For the text-containing cell, return its midpoint in [X, Y] coordinate format. 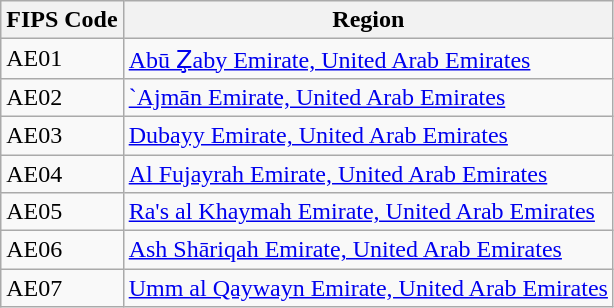
Ash Shāriqah Emirate, United Arab Emirates [368, 250]
FIPS Code [62, 20]
Umm al Qaywayn Emirate, United Arab Emirates [368, 288]
AE03 [62, 135]
Al Fujayrah Emirate, United Arab Emirates [368, 173]
AE07 [62, 288]
Ra's al Khaymah Emirate, United Arab Emirates [368, 212]
AE04 [62, 173]
Dubayy Emirate, United Arab Emirates [368, 135]
Region [368, 20]
Abū Z̧aby Emirate, United Arab Emirates [368, 59]
AE01 [62, 59]
`Ajmān Emirate, United Arab Emirates [368, 97]
AE05 [62, 212]
AE06 [62, 250]
AE02 [62, 97]
